Return (x, y) of the center of cell containing provided text 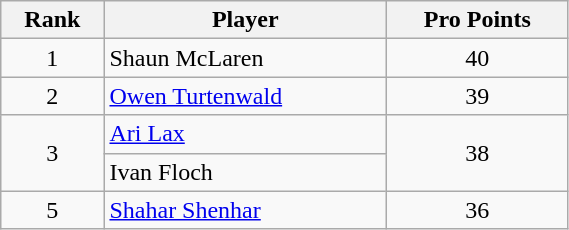
Ari Lax (246, 134)
2 (52, 96)
38 (478, 153)
Shaun McLaren (246, 58)
39 (478, 96)
Player (246, 20)
36 (478, 210)
Shahar Shenhar (246, 210)
Owen Turtenwald (246, 96)
Ivan Floch (246, 172)
Pro Points (478, 20)
5 (52, 210)
Rank (52, 20)
1 (52, 58)
3 (52, 153)
40 (478, 58)
